From the cell containing the given text, extract its center point as (x, y) coordinate. 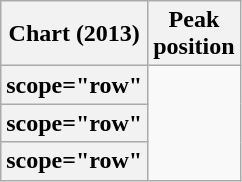
Chart (2013) (74, 34)
Peakposition (194, 34)
